Determine the [x, y] coordinate at the center of the cell enclosing the given text.  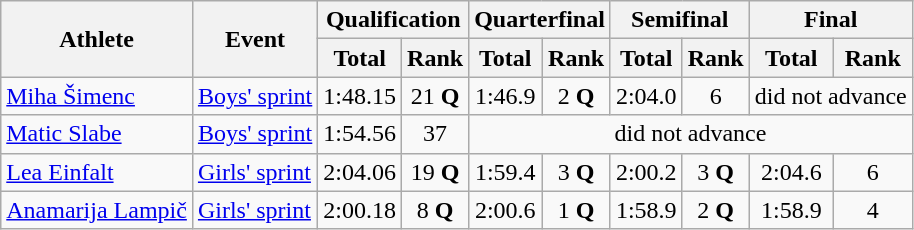
37 [436, 134]
4 [872, 210]
2:04.06 [360, 172]
Lea Einfalt [97, 172]
Anamarija Lampič [97, 210]
1:46.9 [506, 96]
Athlete [97, 39]
2:04.6 [791, 172]
21 Q [436, 96]
Qualification [394, 20]
2:00.6 [506, 210]
Semifinal [680, 20]
Miha Šimenc [97, 96]
1 Q [576, 210]
1:48.15 [360, 96]
2:00.2 [646, 172]
1:54.56 [360, 134]
2:04.0 [646, 96]
Quarterfinal [540, 20]
2:00.18 [360, 210]
Matic Slabe [97, 134]
1:59.4 [506, 172]
Final [830, 20]
19 Q [436, 172]
8 Q [436, 210]
Event [254, 39]
